Capture the cell that displays the provided text and extract its (x, y) central coordinate. 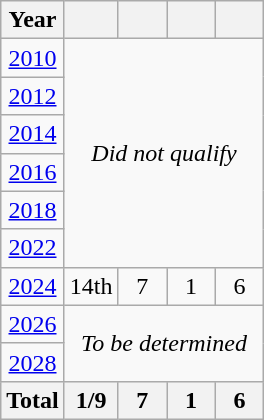
2022 (33, 248)
2018 (33, 210)
2012 (33, 96)
1/9 (91, 400)
Total (33, 400)
2014 (33, 134)
2026 (33, 324)
2024 (33, 286)
Year (33, 20)
14th (91, 286)
2028 (33, 362)
2016 (33, 172)
2010 (33, 58)
To be determined (164, 343)
Did not qualify (164, 153)
